Capture the cell that displays the provided text and extract its (X, Y) central coordinate. 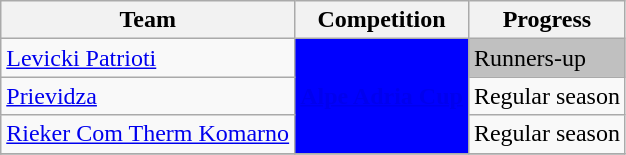
Prievidza (148, 96)
Levicki Patrioti (148, 58)
Rieker Com Therm Komarno (148, 134)
Competition (382, 20)
Progress (546, 20)
Runners-up (546, 58)
Alpe Adria Cup (382, 96)
Team (148, 20)
